Output the [X, Y] coordinate of the center of the cell containing the given text.  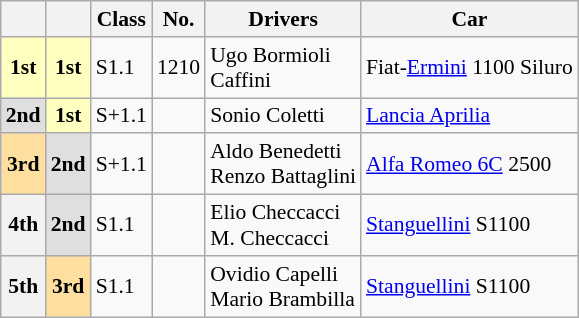
Alfa Romeo 6C 2500 [470, 164]
No. [178, 19]
1210 [178, 68]
Sonio Coletti [283, 116]
Lancia Aprilia [470, 116]
Car [470, 19]
Drivers [283, 19]
Fiat-Ermini 1100 Siluro [470, 68]
Ovidio Capelli Mario Brambilla [283, 286]
Ugo Bormioli Caffini [283, 68]
Aldo Benedetti Renzo Battaglini [283, 164]
Class [122, 19]
Elio Checcacci M. Checcacci [283, 226]
4th [24, 226]
5th [24, 286]
